Identify which cell holds the provided text, then report its (X, Y) central coordinate. 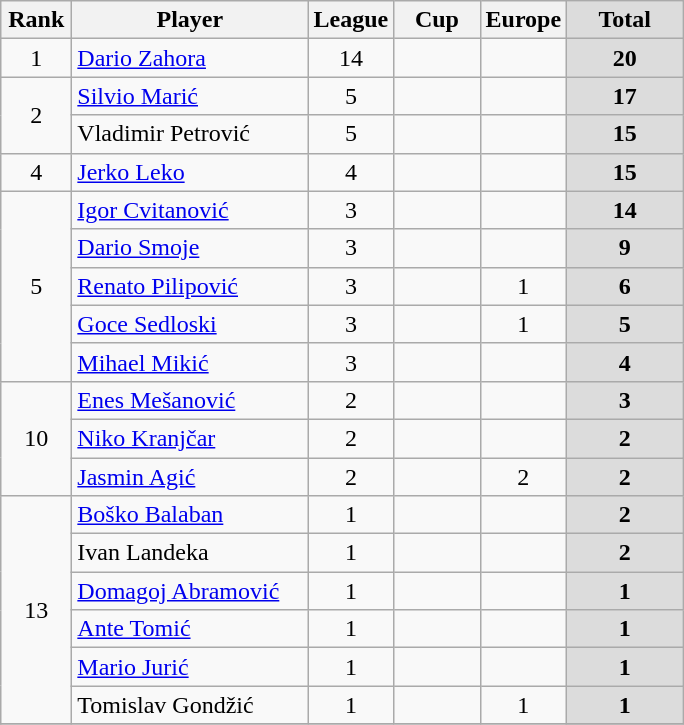
9 (625, 248)
League (351, 20)
Rank (36, 20)
Enes Mešanović (190, 400)
Goce Sedloski (190, 324)
Domagoj Abramović (190, 591)
Ivan Landeka (190, 553)
Dario Smoje (190, 248)
Player (190, 20)
6 (625, 286)
Dario Zahora (190, 58)
Ante Tomić (190, 629)
Mihael Mikić (190, 362)
Igor Cvitanović (190, 210)
Boško Balaban (190, 515)
Jerko Leko (190, 172)
Europe (524, 20)
Tomislav Gondžić (190, 705)
Silvio Marić (190, 96)
13 (36, 610)
10 (36, 438)
Total (625, 20)
Niko Kranjčar (190, 438)
Renato Pilipović (190, 286)
Vladimir Petrović (190, 134)
Jasmin Agić (190, 477)
17 (625, 96)
20 (625, 58)
Mario Jurić (190, 667)
Cup (437, 20)
